Search for the cell housing the specified text and yield its (X, Y) center coordinate. 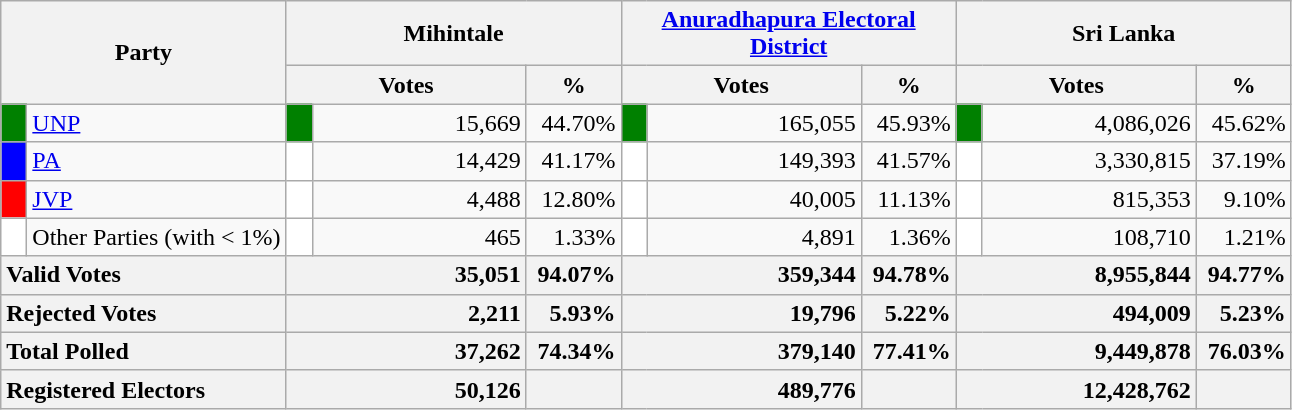
465 (419, 237)
359,344 (741, 275)
UNP (156, 123)
12.80% (574, 199)
94.78% (908, 275)
4,086,026 (1089, 123)
50,126 (406, 389)
Party (144, 52)
Total Polled (144, 351)
4,891 (754, 237)
45.62% (1244, 123)
41.57% (908, 161)
77.41% (908, 351)
Mihintale (454, 34)
76.03% (1244, 351)
41.17% (574, 161)
489,776 (741, 389)
Other Parties (with < 1%) (156, 237)
494,009 (1076, 313)
JVP (156, 199)
5.22% (908, 313)
2,211 (406, 313)
Rejected Votes (144, 313)
Valid Votes (144, 275)
108,710 (1089, 237)
815,353 (1089, 199)
94.07% (574, 275)
379,140 (741, 351)
PA (156, 161)
94.77% (1244, 275)
44.70% (574, 123)
12,428,762 (1076, 389)
45.93% (908, 123)
Registered Electors (144, 389)
11.13% (908, 199)
1.21% (1244, 237)
37.19% (1244, 161)
165,055 (754, 123)
5.93% (574, 313)
9.10% (1244, 199)
9,449,878 (1076, 351)
1.36% (908, 237)
74.34% (574, 351)
1.33% (574, 237)
Sri Lanka (1124, 34)
5.23% (1244, 313)
4,488 (419, 199)
15,669 (419, 123)
37,262 (406, 351)
40,005 (754, 199)
8,955,844 (1076, 275)
35,051 (406, 275)
149,393 (754, 161)
19,796 (741, 313)
3,330,815 (1089, 161)
14,429 (419, 161)
Anuradhapura Electoral District (788, 34)
